Find where the given text appears and provide that cell's center as (x, y) coordinate. 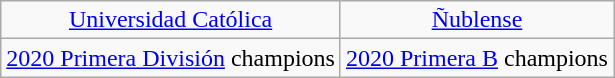
2020 Primera División champions (171, 58)
Universidad Católica (171, 20)
Ñublense (476, 20)
2020 Primera B champions (476, 58)
